Return (x, y) of the center of cell containing provided text 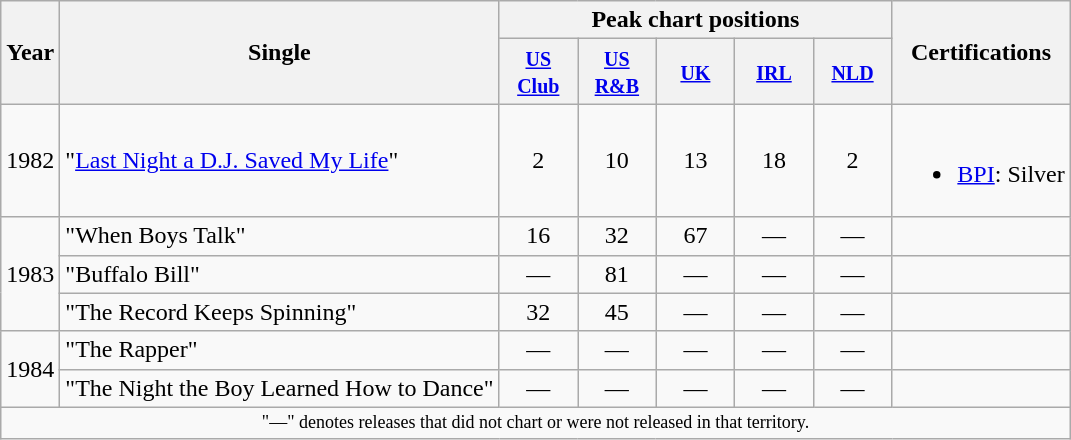
"Last Night a D.J. Saved My Life" (280, 160)
18 (774, 160)
1982 (30, 160)
"The Night the Boy Learned How to Dance" (280, 388)
US R&B (618, 72)
BPI: Silver (981, 160)
16 (538, 236)
"Buffalo Bill" (280, 274)
UK (696, 72)
"—" denotes releases that did not chart or were not released in that territory. (536, 422)
Certifications (981, 52)
"When Boys Talk" (280, 236)
Year (30, 52)
IRL (774, 72)
Single (280, 52)
1983 (30, 274)
13 (696, 160)
10 (618, 160)
Peak chart positions (696, 20)
"The Rapper" (280, 350)
1984 (30, 369)
US Club (538, 72)
NLD (852, 72)
"The Record Keeps Spinning" (280, 312)
45 (618, 312)
81 (618, 274)
67 (696, 236)
